From the cell containing the given text, extract its center point as (X, Y) coordinate. 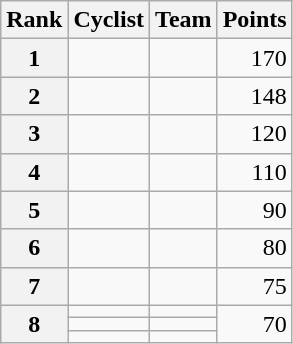
80 (254, 248)
170 (254, 58)
2 (34, 96)
6 (34, 248)
5 (34, 210)
7 (34, 286)
Cyclist (109, 20)
110 (254, 172)
148 (254, 96)
Points (254, 20)
75 (254, 286)
3 (34, 134)
90 (254, 210)
Team (184, 20)
1 (34, 58)
4 (34, 172)
70 (254, 324)
Rank (34, 20)
120 (254, 134)
8 (34, 324)
